Find where the given text appears and provide that cell's center as (X, Y) coordinate. 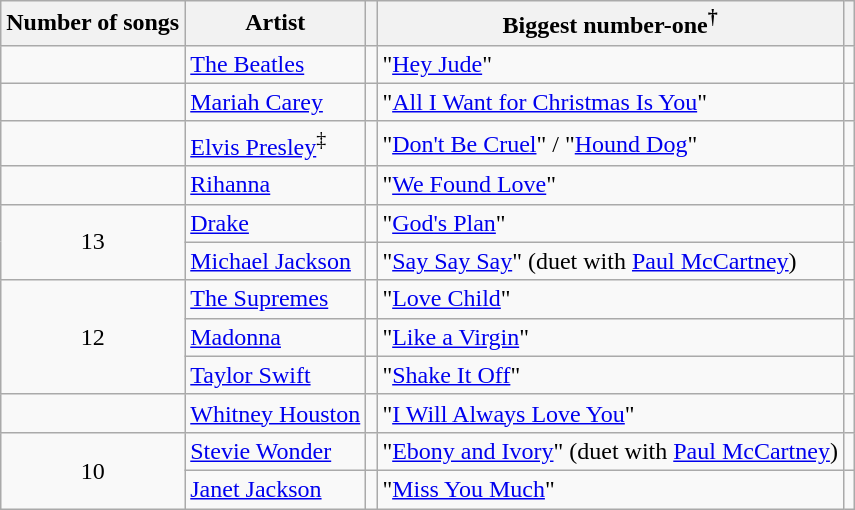
Biggest number-one† (610, 24)
Michael Jackson (276, 261)
12 (93, 337)
"God's Plan" (610, 223)
Taylor Swift (276, 375)
"I Will Always Love You" (610, 413)
"Hey Jude" (610, 64)
"We Found Love" (610, 185)
Madonna (276, 337)
13 (93, 242)
Whitney Houston (276, 413)
"Shake It Off" (610, 375)
"Say Say Say" (duet with Paul McCartney) (610, 261)
"All I Want for Christmas Is You" (610, 102)
"Miss You Much" (610, 489)
Drake (276, 223)
"Like a Virgin" (610, 337)
Number of songs (93, 24)
"Ebony and Ivory" (duet with Paul McCartney) (610, 451)
Elvis Presley‡ (276, 144)
10 (93, 470)
Rihanna (276, 185)
Mariah Carey (276, 102)
"Love Child" (610, 299)
Stevie Wonder (276, 451)
Artist (276, 24)
Janet Jackson (276, 489)
The Beatles (276, 64)
The Supremes (276, 299)
"Don't Be Cruel" / "Hound Dog" (610, 144)
